Return the (x, y) coordinate for the center point of the cell that contains the specified text.  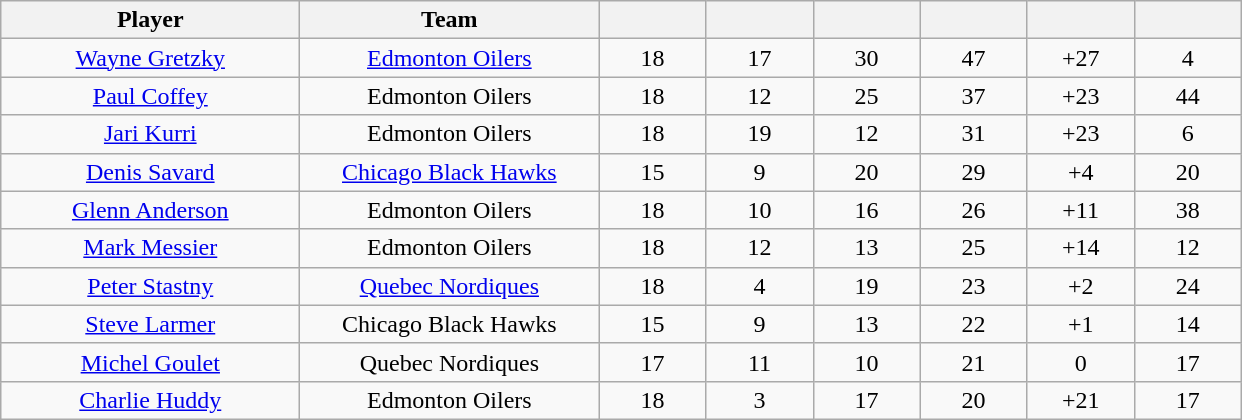
22 (974, 324)
31 (974, 134)
38 (1188, 210)
30 (866, 58)
16 (866, 210)
47 (974, 58)
Mark Messier (150, 248)
Glenn Anderson (150, 210)
Charlie Huddy (150, 400)
44 (1188, 96)
0 (1080, 362)
+14 (1080, 248)
26 (974, 210)
Team (450, 20)
+2 (1080, 286)
3 (760, 400)
Paul Coffey (150, 96)
Michel Goulet (150, 362)
+21 (1080, 400)
11 (760, 362)
14 (1188, 324)
Steve Larmer (150, 324)
+27 (1080, 58)
6 (1188, 134)
+11 (1080, 210)
Wayne Gretzky (150, 58)
Peter Stastny (150, 286)
29 (974, 172)
23 (974, 286)
+1 (1080, 324)
Denis Savard (150, 172)
+4 (1080, 172)
24 (1188, 286)
37 (974, 96)
Player (150, 20)
21 (974, 362)
Jari Kurri (150, 134)
